Output the [x, y] coordinate of the center of the cell containing the given text.  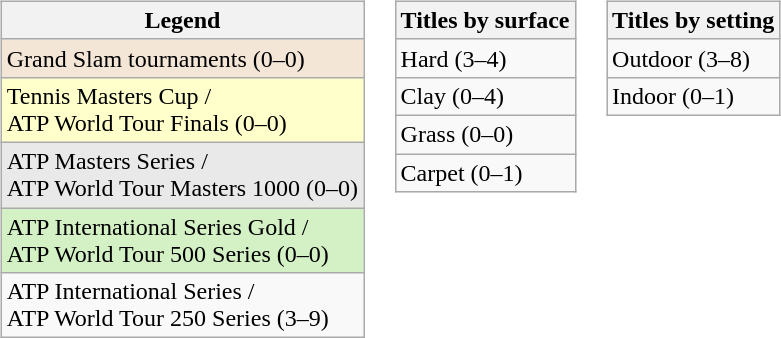
ATP Masters Series / ATP World Tour Masters 1000 (0–0) [182, 174]
Clay (0–4) [485, 96]
Grand Slam tournaments (0–0) [182, 58]
Titles by surface [485, 20]
Hard (3–4) [485, 58]
ATP International Series Gold / ATP World Tour 500 Series (0–0) [182, 240]
Tennis Masters Cup / ATP World Tour Finals (0–0) [182, 110]
Titles by setting [694, 20]
Indoor (0–1) [694, 96]
Outdoor (3–8) [694, 58]
Carpet (0–1) [485, 173]
Legend [182, 20]
ATP International Series / ATP World Tour 250 Series (3–9) [182, 306]
Grass (0–0) [485, 134]
